For the text-containing cell, return its midpoint in [X, Y] coordinate format. 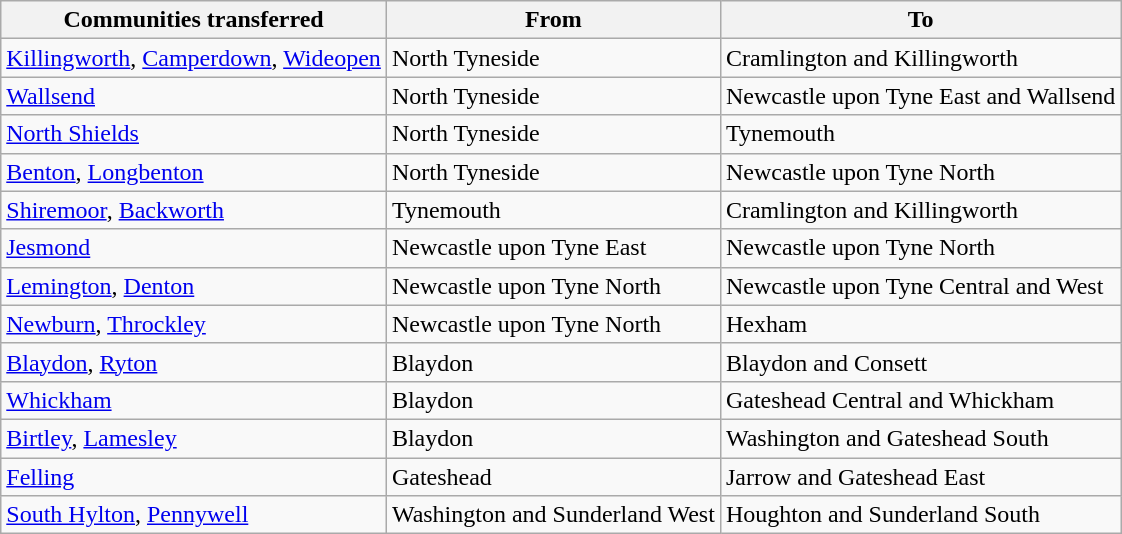
Newcastle upon Tyne East and Wallsend [920, 96]
Blaydon, Ryton [194, 362]
Communities transferred [194, 20]
Washington and Sunderland West [553, 515]
South Hylton, Pennywell [194, 515]
Gateshead Central and Whickham [920, 400]
Newcastle upon Tyne East [553, 248]
Whickham [194, 400]
Newcastle upon Tyne Central and West [920, 286]
To [920, 20]
Lemington, Denton [194, 286]
Houghton and Sunderland South [920, 515]
Shiremoor, Backworth [194, 210]
Jesmond [194, 248]
Blaydon and Consett [920, 362]
Wallsend [194, 96]
Gateshead [553, 477]
Hexham [920, 324]
Jarrow and Gateshead East [920, 477]
Birtley, Lamesley [194, 438]
From [553, 20]
Felling [194, 477]
Benton, Longbenton [194, 172]
Killingworth, Camperdown, Wideopen [194, 58]
Washington and Gateshead South [920, 438]
Newburn, Throckley [194, 324]
North Shields [194, 134]
